Extract the (X, Y) coordinate from the center of the cell holding the provided text.  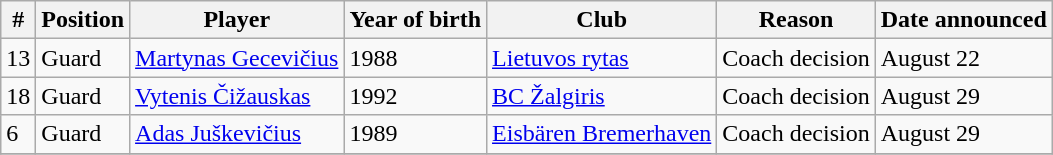
13 (18, 58)
Lietuvos rytas (602, 58)
# (18, 20)
Eisbären Bremerhaven (602, 134)
Year of birth (416, 20)
Club (602, 20)
1989 (416, 134)
Adas Juškevičius (237, 134)
6 (18, 134)
Martynas Gecevičius (237, 58)
BC Žalgiris (602, 96)
Date announced (964, 20)
Vytenis Čižauskas (237, 96)
1992 (416, 96)
Player (237, 20)
1988 (416, 58)
18 (18, 96)
Reason (796, 20)
August 22 (964, 58)
Position (83, 20)
